Locate the cell with the specified text and output its [X, Y] center coordinate. 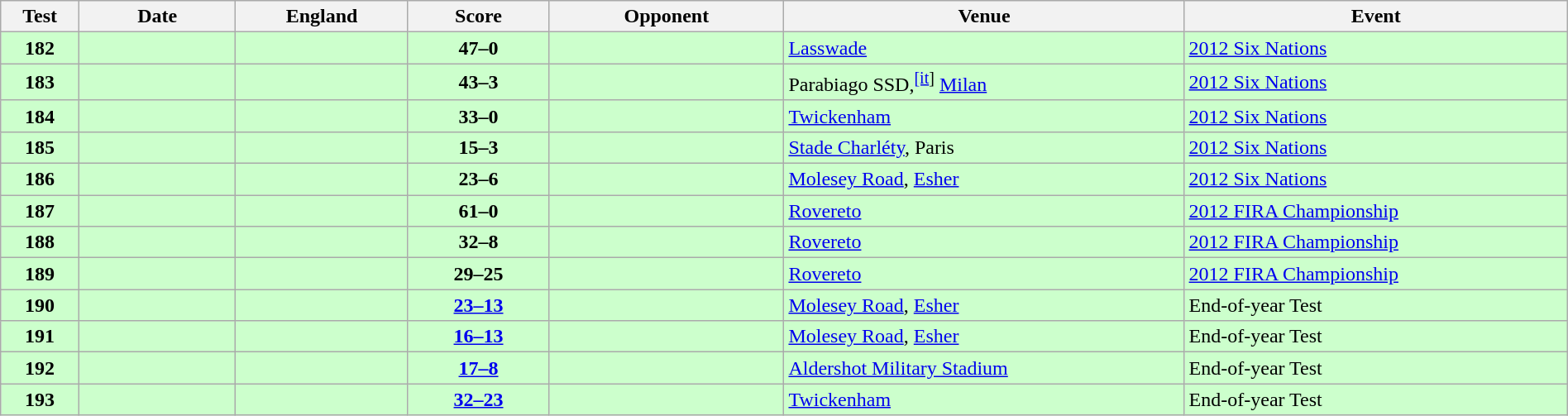
Opponent [667, 17]
183 [40, 83]
Stade Charléty, Paris [984, 147]
187 [40, 211]
61–0 [478, 211]
189 [40, 274]
Aldershot Military Stadium [984, 368]
Lasswade [984, 48]
186 [40, 179]
47–0 [478, 48]
182 [40, 48]
15–3 [478, 147]
Event [1376, 17]
190 [40, 305]
32–23 [478, 399]
Parabiago SSD,[it] Milan [984, 83]
191 [40, 337]
Date [157, 17]
43–3 [478, 83]
32–8 [478, 242]
185 [40, 147]
17–8 [478, 368]
England [322, 17]
Venue [984, 17]
Score [478, 17]
16–13 [478, 337]
33–0 [478, 116]
23–6 [478, 179]
193 [40, 399]
29–25 [478, 274]
Test [40, 17]
184 [40, 116]
23–13 [478, 305]
192 [40, 368]
188 [40, 242]
